Pinpoint the cell where the given text exists, returning its (X, Y) midpoint coordinate. 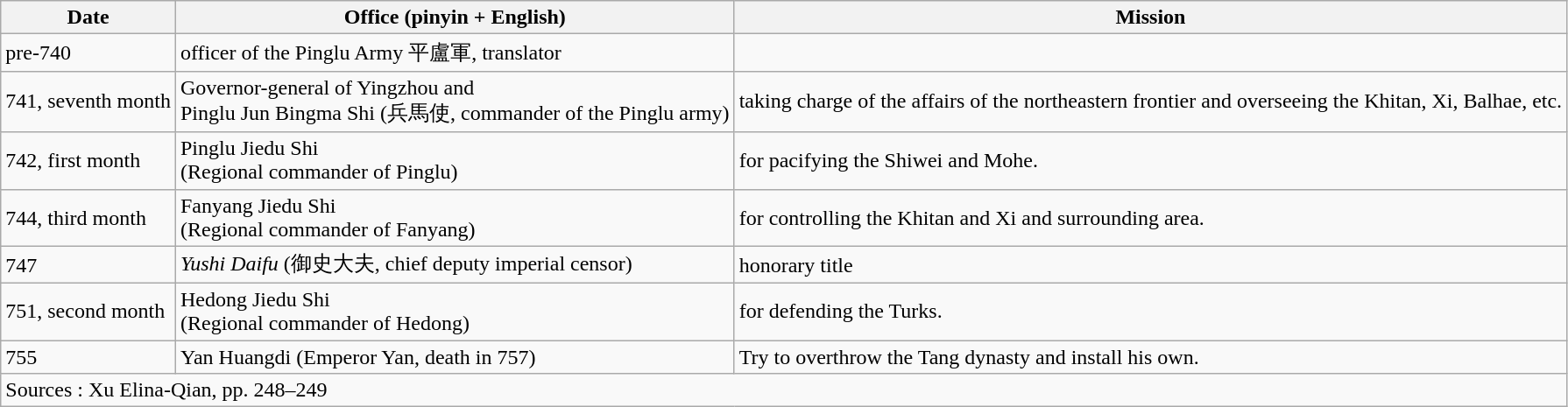
Pinglu Jiedu Shi(Regional commander of Pinglu) (455, 161)
755 (88, 357)
Governor-general of Yingzhou and Pinglu Jun Bingma Shi (兵馬使, commander of the Pinglu army) (455, 102)
Date (88, 18)
for defending the Turks. (1150, 312)
Yan Huangdi (Emperor Yan, death in 757) (455, 357)
pre-740 (88, 53)
747 (88, 264)
744, third month (88, 217)
Sources : Xu Elina-Qian, pp. 248–249 (784, 390)
officer of the Pinglu Army 平盧軍, translator (455, 53)
honorary title (1150, 264)
741, seventh month (88, 102)
taking charge of the affairs of the northeastern frontier and overseeing the Khitan, Xi, Balhae, etc. (1150, 102)
751, second month (88, 312)
Hedong Jiedu Shi(Regional commander of Hedong) (455, 312)
Yushi Daifu (御史大夫, chief deputy imperial censor) (455, 264)
Try to overthrow the Tang dynasty and install his own. (1150, 357)
for controlling the Khitan and Xi and surrounding area. (1150, 217)
742, first month (88, 161)
for pacifying the Shiwei and Mohe. (1150, 161)
Office (pinyin + English) (455, 18)
Fanyang Jiedu Shi(Regional commander of Fanyang) (455, 217)
Mission (1150, 18)
